Return the [X, Y] coordinate for the center point of the cell that contains the specified text.  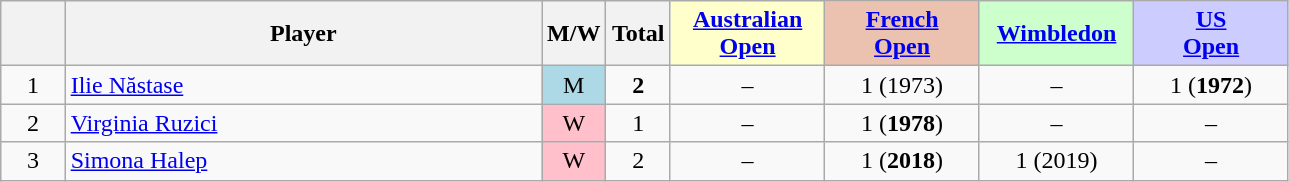
Simona Halep [303, 161]
US Open [1212, 34]
French Open [902, 34]
Australian Open [747, 34]
Ilie Năstase [303, 85]
1 (1978) [902, 123]
Player [303, 34]
1 (1973) [902, 85]
1 (1972) [1212, 85]
1 (2018) [902, 161]
M [574, 85]
M/W [574, 34]
Virginia Ruzici [303, 123]
Total [638, 34]
Wimbledon [1056, 34]
1 (2019) [1056, 161]
3 [33, 161]
